Capture the cell that displays the provided text and extract its (x, y) central coordinate. 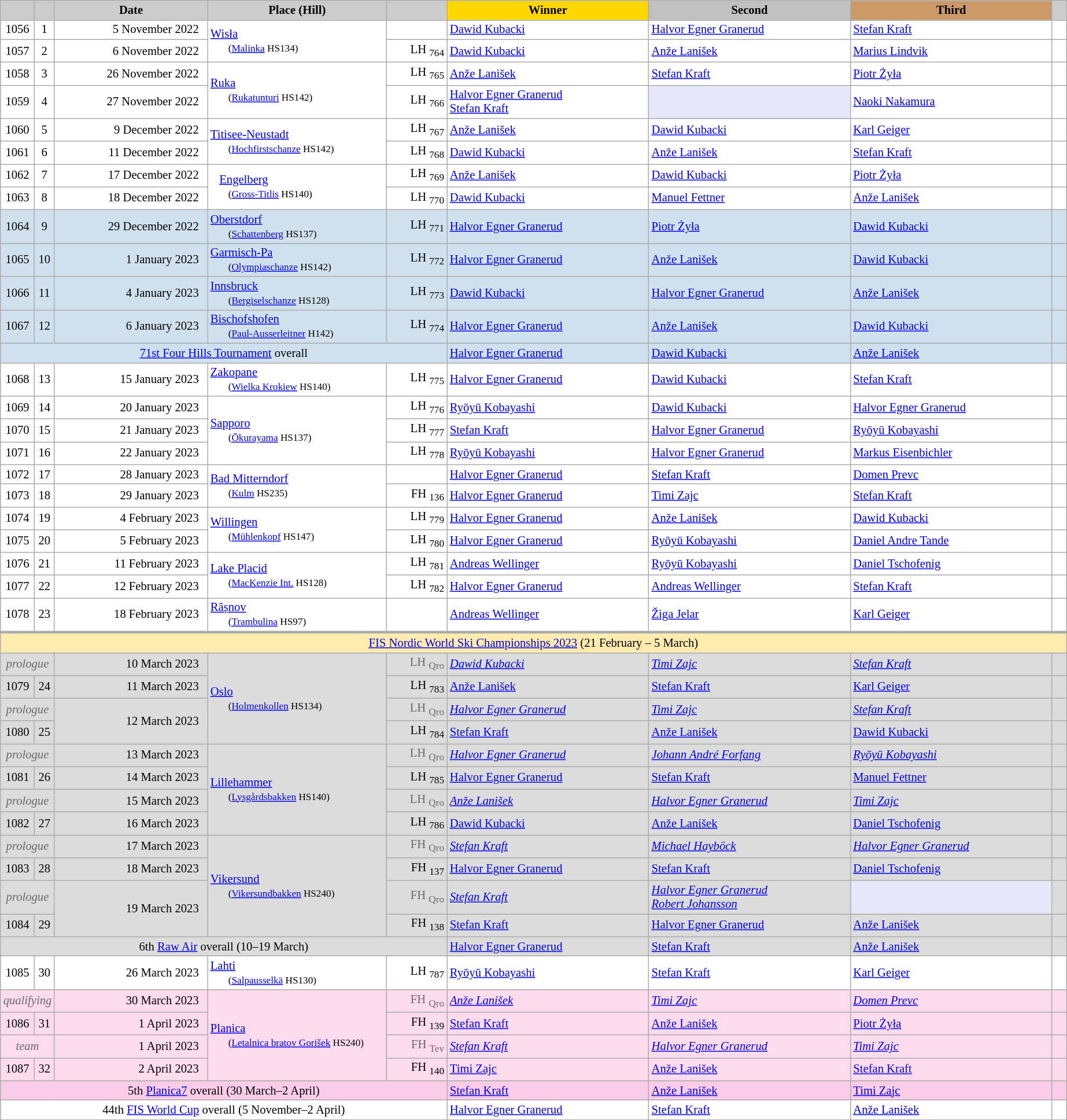
18 February 2023 (131, 614)
5 (44, 130)
LH 783 (417, 686)
LH 774 (417, 326)
Planica (Letalnica bratov Gorišek HS240) (297, 1035)
LH 786 (417, 823)
Markus Eisenbichler (951, 452)
9 (44, 226)
1086 (17, 1024)
1061 (17, 153)
FH 138 (417, 924)
Oberstdorf (Schattenberg HS137) (297, 226)
22 (44, 587)
LH 782 (417, 587)
FH 139 (417, 1024)
1 (44, 30)
Sapporo (Ōkurayama HS137) (297, 430)
31 (44, 1024)
10 March 2023 (131, 664)
18 (44, 495)
30 (44, 972)
9 December 2022 (131, 130)
4 January 2023 (131, 293)
1 January 2023 (131, 260)
LH 769 (417, 175)
1067 (17, 326)
32 (44, 1069)
FH 136 (417, 495)
1065 (17, 260)
14 (44, 407)
Titisee-Neustadt (Hochfirstschanze HS142) (297, 141)
10 (44, 260)
1080 (17, 732)
44th FIS World Cup overall (5 November–2 April) (224, 1110)
29 December 2022 (131, 226)
LH 776 (417, 407)
5 February 2023 (131, 540)
LH 772 (417, 260)
1057 (17, 51)
1083 (17, 869)
LH 766 (417, 102)
1059 (17, 102)
14 March 2023 (131, 778)
Innsbruck (Bergiselschanze HS128) (297, 293)
30 March 2023 (131, 1001)
LH 773 (417, 293)
28 (44, 869)
Date (131, 10)
15 January 2023 (131, 380)
27 (44, 823)
16 March 2023 (131, 823)
13 (44, 380)
2 (44, 51)
6th Raw Air overall (10–19 March) (224, 946)
Engelberg (Gross-Titlis HS140) (297, 186)
18 March 2023 (131, 869)
20 January 2023 (131, 407)
Third (951, 10)
Oslo (Holmenkollen HS134) (297, 698)
15 March 2023 (131, 801)
11 (44, 293)
4 (44, 102)
team (28, 1046)
1084 (17, 924)
1077 (17, 587)
1074 (17, 518)
Bad Mitterndorf (Kulm HS235) (297, 486)
Halvor Egner Granerud Robert Johansson (750, 897)
3 (44, 73)
FIS Nordic World Ski Championships 2023 (21 February – 5 March) (533, 642)
Ruka (Rukatunturi HS142) (297, 90)
18 December 2022 (131, 198)
1062 (17, 175)
Halvor Egner Granerud Stefan Kraft (548, 102)
26 March 2023 (131, 972)
Râșnov (Trambulina HS97) (297, 614)
20 (44, 540)
1082 (17, 823)
1068 (17, 380)
LH 785 (417, 778)
LH 770 (417, 198)
17 March 2023 (131, 846)
LH 771 (417, 226)
23 (44, 614)
12 March 2023 (131, 721)
FH Tev (417, 1046)
Bischofshofen (Paul-Ausserleitner H142) (297, 326)
Zakopane (Wielka Krokiew HS140) (297, 380)
1076 (17, 563)
qualifying (28, 1001)
1064 (17, 226)
1087 (17, 1069)
1071 (17, 452)
7 (44, 175)
24 (44, 686)
1069 (17, 407)
Marius Lindvik (951, 51)
Daniel Andre Tande (951, 540)
Naoki Nakamura (951, 102)
21 (44, 563)
Winner (548, 10)
29 January 2023 (131, 495)
4 February 2023 (131, 518)
1075 (17, 540)
Vikersund (Vikersundbakken HS240) (297, 886)
Willingen (Mühlenkopf HS147) (297, 530)
LH 768 (417, 153)
1073 (17, 495)
19 March 2023 (131, 908)
22 January 2023 (131, 452)
Lahti (Salpausselkä HS130) (297, 972)
29 (44, 924)
LH 767 (417, 130)
6 (44, 153)
1063 (17, 198)
27 November 2022 (131, 102)
13 March 2023 (131, 754)
26 November 2022 (131, 73)
8 (44, 198)
17 (44, 474)
1056 (17, 30)
21 January 2023 (131, 430)
Žiga Jelar (750, 614)
LH 775 (417, 380)
1060 (17, 130)
Michael Hayböck (750, 846)
11 March 2023 (131, 686)
FH 140 (417, 1069)
Place (Hill) (297, 10)
2 April 2023 (131, 1069)
1085 (17, 972)
LH 784 (417, 732)
5th Planica7 overall (30 March–2 April) (224, 1090)
6 January 2023 (131, 326)
Garmisch-Pa (Olympiaschanze HS142) (297, 260)
11 February 2023 (131, 563)
16 (44, 452)
19 (44, 518)
1079 (17, 686)
LH 764 (417, 51)
71st Four Hills Tournament overall (224, 353)
12 February 2023 (131, 587)
6 November 2022 (131, 51)
25 (44, 732)
28 January 2023 (131, 474)
Lillehammer (Lysgårdsbakken HS140) (297, 789)
Second (750, 10)
26 (44, 778)
12 (44, 326)
1081 (17, 778)
17 December 2022 (131, 175)
Wisła (Malinka HS134) (297, 40)
FH 137 (417, 869)
15 (44, 430)
1078 (17, 614)
Lake Placid (MacKenzie Int. HS128) (297, 575)
1066 (17, 293)
LH 779 (417, 518)
LH 780 (417, 540)
LH 787 (417, 972)
1070 (17, 430)
5 November 2022 (131, 30)
LH 777 (417, 430)
LH 781 (417, 563)
1072 (17, 474)
11 December 2022 (131, 153)
LH 765 (417, 73)
1058 (17, 73)
Johann André Forfang (750, 754)
LH 778 (417, 452)
